Determine the [X, Y] coordinate at the center of the cell enclosing the given text.  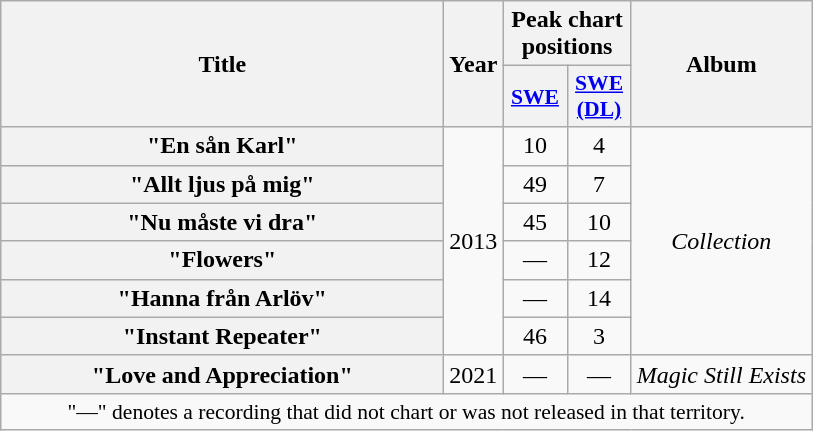
"—" denotes a recording that did not chart or was not released in that territory. [406, 411]
"En sån Karl" [222, 146]
2021 [474, 374]
12 [599, 260]
46 [535, 336]
SWE (DL) [599, 96]
3 [599, 336]
49 [535, 184]
Year [474, 64]
Title [222, 64]
Magic Still Exists [721, 374]
"Nu måste vi dra" [222, 222]
7 [599, 184]
"Allt ljus på mig" [222, 184]
45 [535, 222]
"Love and Appreciation" [222, 374]
Collection [721, 241]
Peak chart positions [567, 34]
"Hanna från Arlöv" [222, 298]
Album [721, 64]
4 [599, 146]
SWE [535, 96]
"Instant Repeater" [222, 336]
14 [599, 298]
2013 [474, 241]
"Flowers" [222, 260]
